Locate the cell with the specified text and output its (x, y) center coordinate. 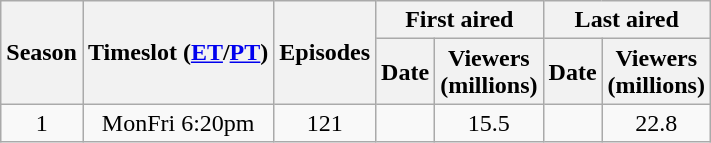
15.5 (489, 123)
Episodes (325, 52)
121 (325, 123)
Season (42, 52)
Timeslot (ET/PT) (178, 52)
22.8 (656, 123)
Last aired (626, 20)
1 (42, 123)
First aired (460, 20)
MonFri 6:20pm (178, 123)
